Determine the (X, Y) coordinate at the center of the cell enclosing the given text.  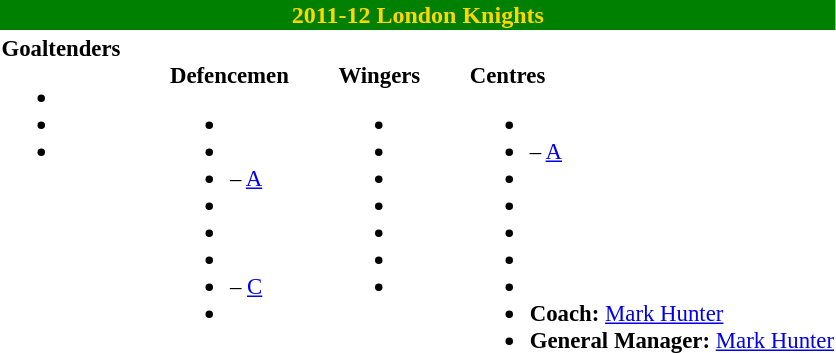
2011-12 London Knights (418, 15)
